Search for the cell housing the specified text and yield its [X, Y] center coordinate. 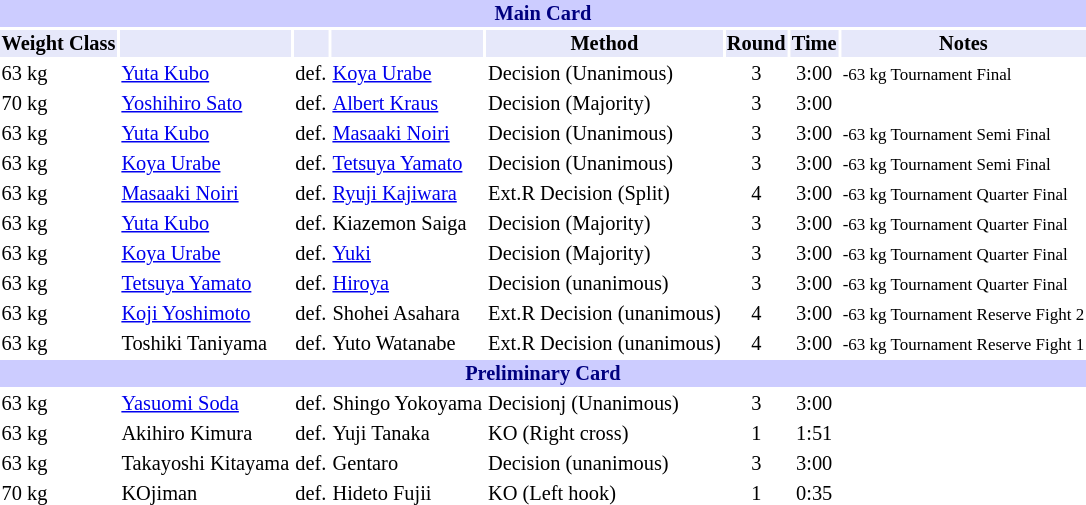
Hiroya [408, 284]
Preliminary Card [543, 374]
Ryuji Kajiwara [408, 194]
Yuki [408, 254]
Koji Yoshimoto [206, 314]
70 kg [58, 104]
Yuto Watanabe [408, 344]
Shingo Yokoyama [408, 404]
Yuji Tanaka [408, 434]
Kiazemon Saiga [408, 224]
1:51 [814, 434]
Takayoshi Kitayama [206, 464]
Yoshihiro Sato [206, 104]
Akihiro Kimura [206, 434]
Yasuomi Soda [206, 404]
Round [756, 44]
Gentaro [408, 464]
-63 kg Tournament Reserve Fight 1 [964, 344]
Shohei Asahara [408, 314]
Main Card [543, 14]
Notes [964, 44]
Method [604, 44]
Toshiki Taniyama [206, 344]
1 [756, 434]
-63 kg Tournament Final [964, 74]
Weight Class [58, 44]
KO (Right cross) [604, 434]
Albert Kraus [408, 104]
Time [814, 44]
Ext.R Decision (Split) [604, 194]
Decisionj (Unanimous) [604, 404]
-63 kg Tournament Reserve Fight 2 [964, 314]
